Identify which cell holds the provided text, then report its [x, y] central coordinate. 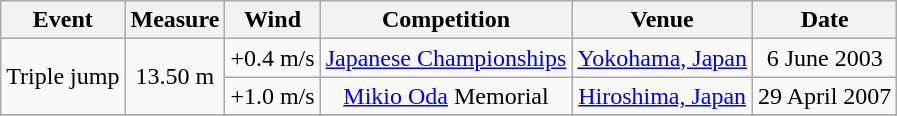
6 June 2003 [824, 58]
Mikio Oda Memorial [446, 96]
+1.0 m/s [272, 96]
Hiroshima, Japan [662, 96]
Triple jump [63, 77]
Date [824, 20]
Wind [272, 20]
Measure [175, 20]
+0.4 m/s [272, 58]
29 April 2007 [824, 96]
Yokohama, Japan [662, 58]
Venue [662, 20]
Event [63, 20]
Japanese Championships [446, 58]
13.50 m [175, 77]
Competition [446, 20]
